Determine the [X, Y] coordinate at the center of the cell enclosing the given text.  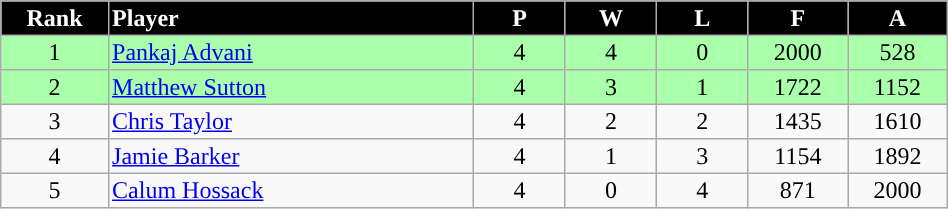
Calum Hossack [291, 190]
W [610, 18]
Chris Taylor [291, 121]
1610 [898, 121]
1154 [798, 156]
Player [291, 18]
Pankaj Advani [291, 52]
L [702, 18]
1892 [898, 156]
F [798, 18]
1152 [898, 87]
Matthew Sutton [291, 87]
Rank [55, 18]
P [520, 18]
1722 [798, 87]
A [898, 18]
528 [898, 52]
871 [798, 190]
Jamie Barker [291, 156]
5 [55, 190]
1435 [798, 121]
